Determine the [x, y] coordinate at the center of the cell enclosing the given text.  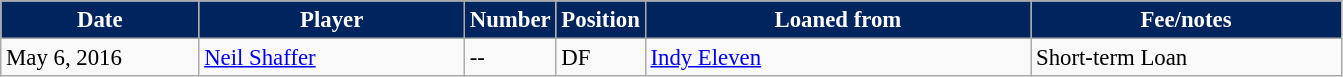
DF [600, 58]
May 6, 2016 [100, 58]
Short-term Loan [1186, 58]
Loaned from [838, 20]
Neil Shaffer [332, 58]
Date [100, 20]
Number [510, 20]
Position [600, 20]
Indy Eleven [838, 58]
-- [510, 58]
Fee/notes [1186, 20]
Player [332, 20]
